Return [X, Y] of the center of cell containing provided text 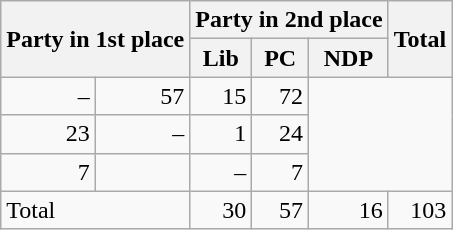
1 [221, 134]
NDP [349, 58]
23 [48, 134]
16 [349, 210]
103 [420, 210]
Party in 2nd place [289, 20]
Lib [221, 58]
30 [221, 210]
PC [280, 58]
Party in 1st place [96, 39]
15 [221, 96]
24 [280, 134]
72 [280, 96]
